Pinpoint the cell where the given text exists, returning its (X, Y) midpoint coordinate. 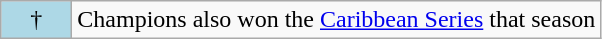
Champions also won the Caribbean Series that season (336, 20)
† (36, 20)
